Pinpoint the cell where the given text exists, returning its (X, Y) midpoint coordinate. 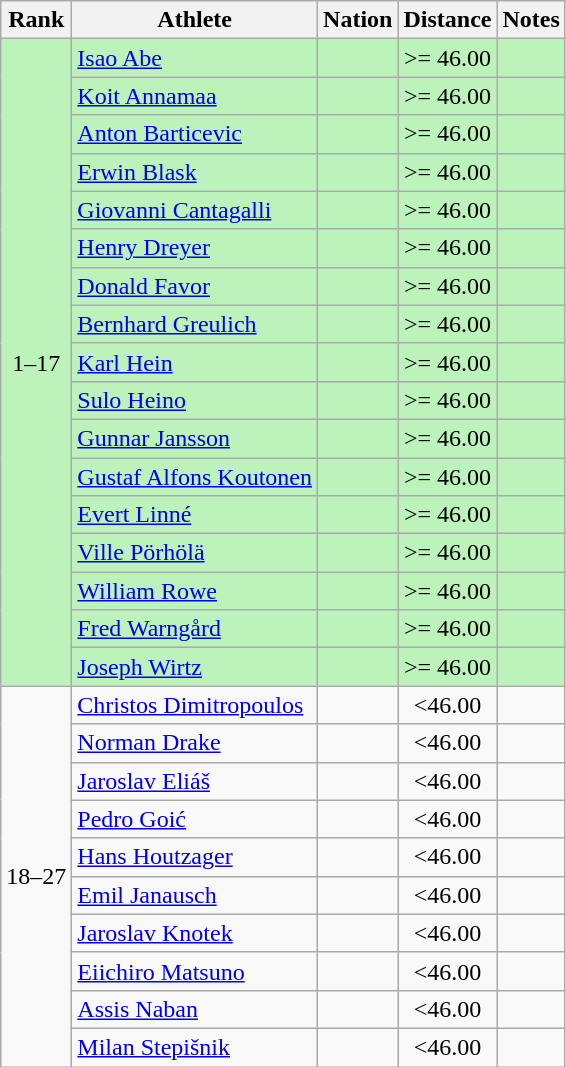
Hans Houtzager (195, 857)
1–17 (36, 362)
Emil Janausch (195, 895)
Donald Favor (195, 286)
Ville Pörhölä (195, 553)
Jaroslav Knotek (195, 933)
Norman Drake (195, 743)
Bernhard Greulich (195, 324)
Rank (36, 20)
Fred Warngård (195, 629)
Joseph Wirtz (195, 667)
Athlete (195, 20)
Jaroslav Eliáš (195, 781)
Distance (448, 20)
Isao Abe (195, 58)
18–27 (36, 876)
Giovanni Cantagalli (195, 210)
Notes (531, 20)
William Rowe (195, 591)
Henry Dreyer (195, 248)
Gunnar Jansson (195, 438)
Milan Stepišnik (195, 1047)
Anton Barticevic (195, 134)
Assis Naban (195, 1009)
Gustaf Alfons Koutonen (195, 477)
Erwin Blask (195, 172)
Evert Linné (195, 515)
Sulo Heino (195, 400)
Karl Hein (195, 362)
Koit Annamaa (195, 96)
Christos Dimitropoulos (195, 705)
Eiichiro Matsuno (195, 971)
Pedro Goić (195, 819)
Nation (358, 20)
